Find where the given text appears and provide that cell's center as [X, Y] coordinate. 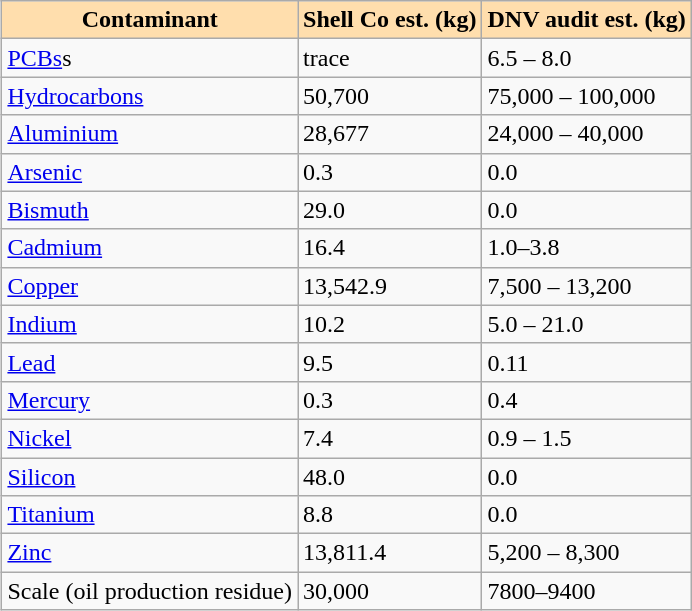
Aluminium [150, 134]
28,677 [390, 134]
8.8 [390, 515]
30,000 [390, 591]
Arsenic [150, 172]
Titanium [150, 515]
Hydrocarbons [150, 96]
13,542.9 [390, 286]
5.0 – 21.0 [586, 324]
Mercury [150, 400]
Bismuth [150, 210]
9.5 [390, 362]
DNV audit est. (kg) [586, 20]
50,700 [390, 96]
75,000 – 100,000 [586, 96]
13,811.4 [390, 553]
7.4 [390, 438]
Zinc [150, 553]
Nickel [150, 438]
Silicon [150, 477]
0.9 – 1.5 [586, 438]
PCBss [150, 58]
24,000 – 40,000 [586, 134]
Shell Co est. (kg) [390, 20]
Indium [150, 324]
Contaminant [150, 20]
10.2 [390, 324]
5,200 – 8,300 [586, 553]
7,500 – 13,200 [586, 286]
6.5 – 8.0 [586, 58]
16.4 [390, 248]
Scale (oil production residue) [150, 591]
7800–9400 [586, 591]
Copper [150, 286]
trace [390, 58]
Cadmium [150, 248]
1.0–3.8 [586, 248]
0.4 [586, 400]
0.11 [586, 362]
48.0 [390, 477]
29.0 [390, 210]
Lead [150, 362]
